For the text-containing cell, return its midpoint in (X, Y) coordinate format. 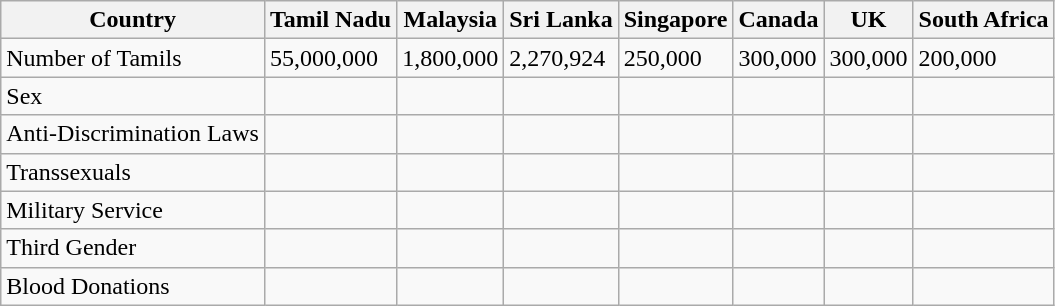
Transsexuals (133, 172)
Third Gender (133, 248)
1,800,000 (450, 58)
Blood Donations (133, 286)
Canada (778, 20)
55,000,000 (330, 58)
Singapore (676, 20)
200,000 (984, 58)
Anti-Discrimination Laws (133, 134)
Country (133, 20)
Tamil Nadu (330, 20)
Malaysia (450, 20)
Sri Lanka (561, 20)
Sex (133, 96)
2,270,924 (561, 58)
Military Service (133, 210)
South Africa (984, 20)
250,000 (676, 58)
Number of Tamils (133, 58)
UK (868, 20)
